Return (x, y) of the center of cell containing provided text 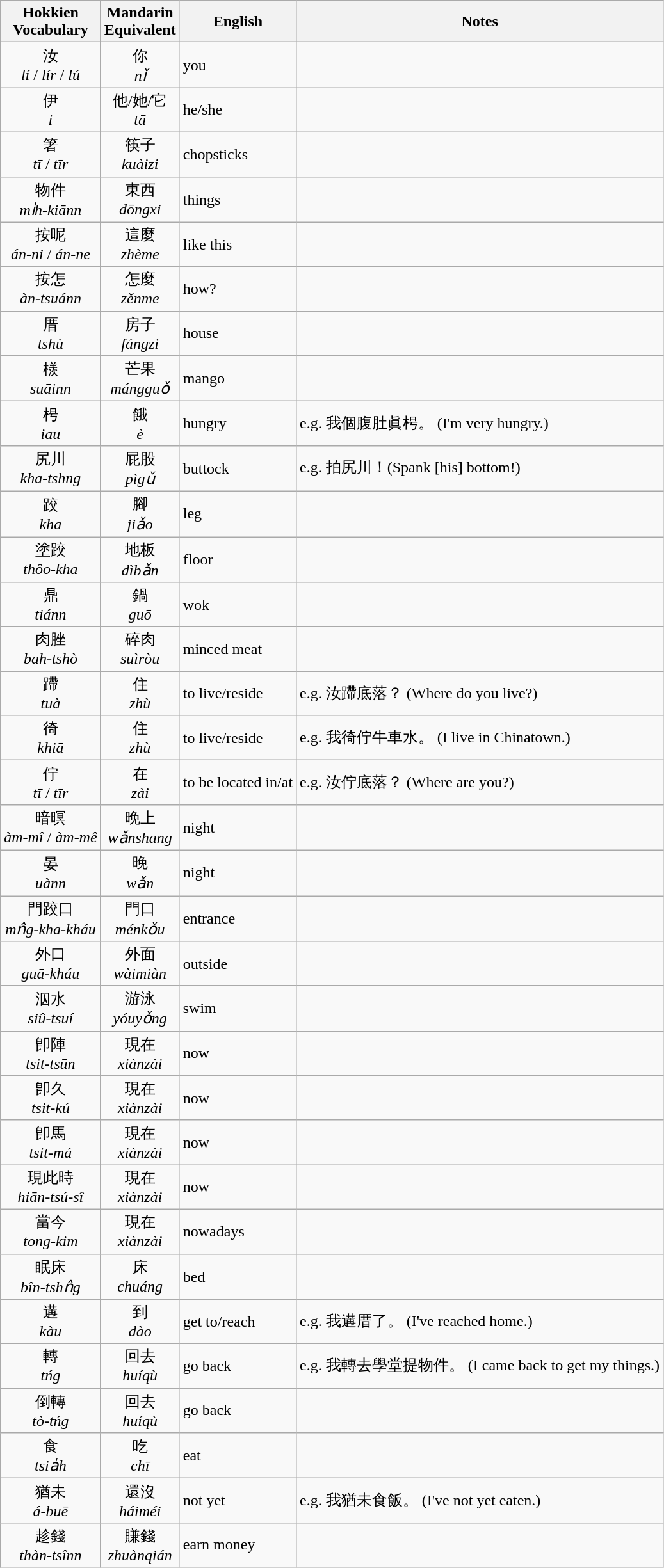
當今tong-kim (51, 1231)
卽馬tsit-má (51, 1142)
to be located in/at (238, 783)
Notes (480, 22)
buttock (238, 468)
like this (238, 244)
厝tshù (51, 333)
swim (238, 1009)
e.g. 拍尻川！(Spank [his] bottom!) (480, 468)
賺錢zhuànqián (140, 1545)
晏uànn (51, 873)
house (238, 333)
門口ménkǒu (140, 919)
還沒háiméi (140, 1501)
現此時hiān-tsú-sî (51, 1187)
鍋guō (140, 605)
English (238, 22)
餓è (140, 424)
bed (238, 1276)
箸tī / tīr (51, 154)
e.g. 我轉去學堂提物件。 (I came back to get my things.) (480, 1366)
earn money (238, 1545)
吃chī (140, 1455)
猶未á-buē (51, 1501)
minced meat (238, 649)
汝lí / lír / lú (51, 65)
倒轉tò-tńg (51, 1411)
mango (238, 379)
eat (238, 1455)
entrance (238, 919)
游泳yóuyǒng (140, 1009)
e.g. 我猶未食飯。 (I've not yet eaten.) (480, 1501)
chopsticks (238, 154)
物件mi̍h-kiānn (51, 200)
佇tī / tīr (51, 783)
nowadays (238, 1231)
塗跤thôo-kha (51, 559)
e.g. 汝蹛底落？ (Where do you live?) (480, 694)
晚上wǎnshang (140, 827)
hungry (238, 424)
leg (238, 513)
他/她/它tā (140, 110)
you (238, 65)
floor (238, 559)
not yet (238, 1501)
你nǐ (140, 65)
趁錢thàn-tsînn (51, 1545)
食tsia̍h (51, 1455)
尻川kha-tshng (51, 468)
e.g. 我徛佇牛車水。 (I live in Chinatown.) (480, 738)
肉脞bah-tshò (51, 649)
MandarinEquivalent (140, 22)
遘kàu (51, 1322)
wok (238, 605)
在zài (140, 783)
轉tńg (51, 1366)
e.g. 我遘厝了。 (I've reached home.) (480, 1322)
卽陣tsit-tsūn (51, 1053)
按呢án-ni / án-ne (51, 244)
鼎tiánn (51, 605)
get to/reach (238, 1322)
房子fángzi (140, 333)
he/she (238, 110)
這麼zhème (140, 244)
屁股pìgǔ (140, 468)
東西dōngxi (140, 200)
things (238, 200)
筷子kuàizi (140, 154)
腳jiǎo (140, 513)
外口guā-kháu (51, 964)
枵iau (51, 424)
芒果mángguǒ (140, 379)
how? (238, 289)
碎肉suìròu (140, 649)
按怎àn-tsuánn (51, 289)
眠床bîn-tshn̂g (51, 1276)
e.g. 汝佇底落？ (Where are you?) (480, 783)
檨suāinn (51, 379)
外面wàimiàn (140, 964)
暗暝àm-mî / àm-mê (51, 827)
卽久tsit-kú (51, 1098)
泅水siû-tsuí (51, 1009)
門跤口mn̂g-kha-kháu (51, 919)
e.g. 我個腹肚眞枵。 (I'm very hungry.) (480, 424)
晚wǎn (140, 873)
怎麼zěnme (140, 289)
徛khiā (51, 738)
蹛tuà (51, 694)
outside (238, 964)
伊i (51, 110)
床chuáng (140, 1276)
地板dìbǎn (140, 559)
HokkienVocabulary (51, 22)
到dào (140, 1322)
跤kha (51, 513)
